For the text-containing cell, return its midpoint in [x, y] coordinate format. 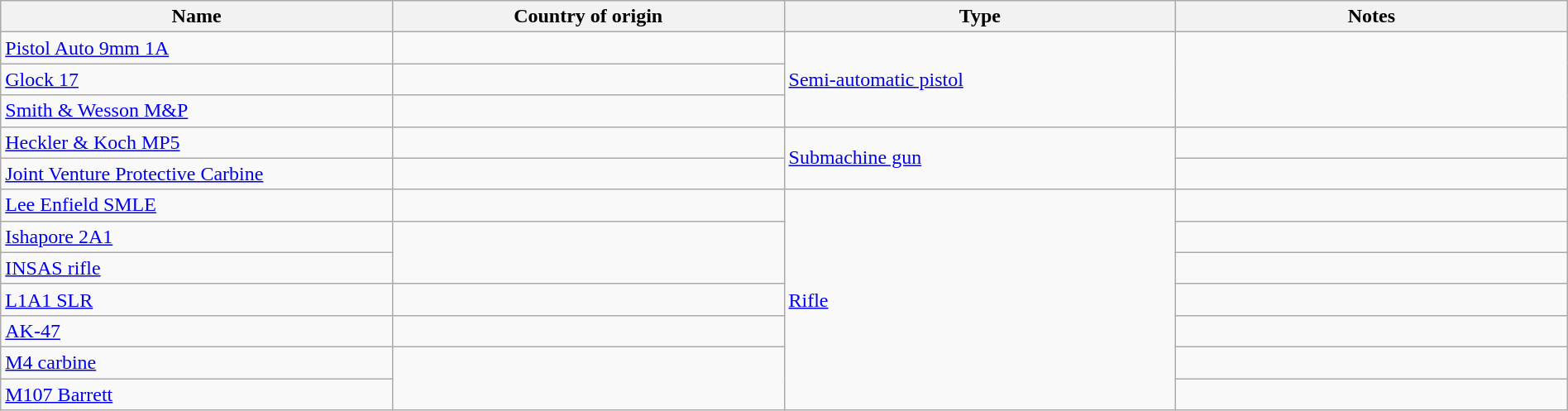
Notes [1372, 17]
Country of origin [588, 17]
M4 carbine [197, 362]
Lee Enfield SMLE [197, 205]
M107 Barrett [197, 394]
Ishapore 2A1 [197, 237]
Glock 17 [197, 79]
Semi-automatic pistol [980, 79]
Pistol Auto 9mm 1A [197, 48]
Heckler & Koch MP5 [197, 142]
Type [980, 17]
Joint Venture Protective Carbine [197, 174]
AK-47 [197, 331]
Submachine gun [980, 158]
Rifle [980, 299]
Name [197, 17]
INSAS rifle [197, 268]
L1A1 SLR [197, 299]
Smith & Wesson M&P [197, 111]
